Provide the (x, y) coordinate of the cell's center where the given text is located.  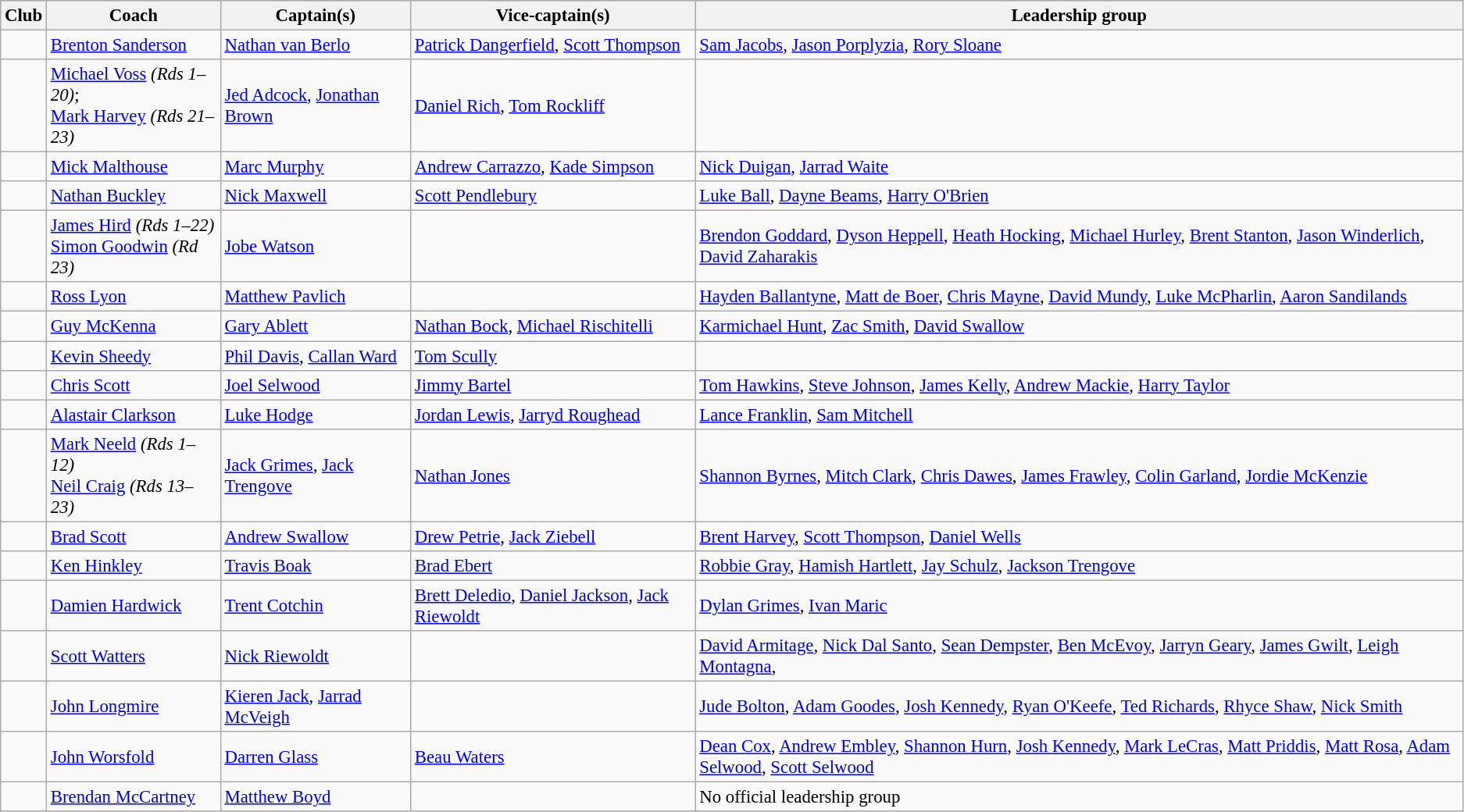
Robbie Gray, Hamish Hartlett, Jay Schulz, Jackson Trengove (1080, 566)
Jimmy Bartel (553, 385)
Guy McKenna (133, 326)
Marc Murphy (316, 167)
John Worsfold (133, 757)
Alastair Clarkson (133, 415)
Mick Malthouse (133, 167)
Brad Scott (133, 536)
Nathan Jones (553, 475)
No official leadership group (1080, 797)
Darren Glass (316, 757)
Matthew Boyd (316, 797)
Travis Boak (316, 566)
Andrew Swallow (316, 536)
Andrew Carrazzo, Kade Simpson (553, 167)
Gary Ablett (316, 326)
Luke Ball, Dayne Beams, Harry O'Brien (1080, 196)
Damien Hardwick (133, 606)
Mark Neeld (Rds 1–12)Neil Craig (Rds 13–23) (133, 475)
David Armitage, Nick Dal Santo, Sean Dempster, Ben McEvoy, Jarryn Geary, James Gwilt, Leigh Montagna, (1080, 656)
Leadership group (1080, 16)
Scott Pendlebury (553, 196)
Joel Selwood (316, 385)
Brent Harvey, Scott Thompson, Daniel Wells (1080, 536)
Shannon Byrnes, Mitch Clark, Chris Dawes, James Frawley, Colin Garland, Jordie McKenzie (1080, 475)
James Hird (Rds 1–22)Simon Goodwin (Rd 23) (133, 247)
Tom Hawkins, Steve Johnson, James Kelly, Andrew Mackie, Harry Taylor (1080, 385)
Club (23, 16)
Brendan McCartney (133, 797)
Luke Hodge (316, 415)
Nick Riewoldt (316, 656)
Beau Waters (553, 757)
Brendon Goddard, Dyson Heppell, Heath Hocking, Michael Hurley, Brent Stanton, Jason Winderlich, David Zaharakis (1080, 247)
Drew Petrie, Jack Ziebell (553, 536)
Nathan Bock, Michael Rischitelli (553, 326)
Jobe Watson (316, 247)
Nick Maxwell (316, 196)
Captain(s) (316, 16)
Ken Hinkley (133, 566)
John Longmire (133, 706)
Jude Bolton, Adam Goodes, Josh Kennedy, Ryan O'Keefe, Ted Richards, Rhyce Shaw, Nick Smith (1080, 706)
Trent Cotchin (316, 606)
Jack Grimes, Jack Trengove (316, 475)
Hayden Ballantyne, Matt de Boer, Chris Mayne, David Mundy, Luke McPharlin, Aaron Sandilands (1080, 297)
Brenton Sanderson (133, 45)
Brett Deledio, Daniel Jackson, Jack Riewoldt (553, 606)
Lance Franklin, Sam Mitchell (1080, 415)
Scott Watters (133, 656)
Michael Voss (Rds 1–20);Mark Harvey (Rds 21–23) (133, 106)
Nathan Buckley (133, 196)
Kieren Jack, Jarrad McVeigh (316, 706)
Vice-captain(s) (553, 16)
Patrick Dangerfield, Scott Thompson (553, 45)
Jordan Lewis, Jarryd Roughead (553, 415)
Brad Ebert (553, 566)
Kevin Sheedy (133, 356)
Sam Jacobs, Jason Porplyzia, Rory Sloane (1080, 45)
Ross Lyon (133, 297)
Phil Davis, Callan Ward (316, 356)
Matthew Pavlich (316, 297)
Coach (133, 16)
Nick Duigan, Jarrad Waite (1080, 167)
Tom Scully (553, 356)
Nathan van Berlo (316, 45)
Jed Adcock, Jonathan Brown (316, 106)
Karmichael Hunt, Zac Smith, David Swallow (1080, 326)
Daniel Rich, Tom Rockliff (553, 106)
Dean Cox, Andrew Embley, Shannon Hurn, Josh Kennedy, Mark LeCras, Matt Priddis, Matt Rosa, Adam Selwood, Scott Selwood (1080, 757)
Dylan Grimes, Ivan Maric (1080, 606)
Chris Scott (133, 385)
